Return the [x, y] coordinate for the center point of the cell that contains the specified text.  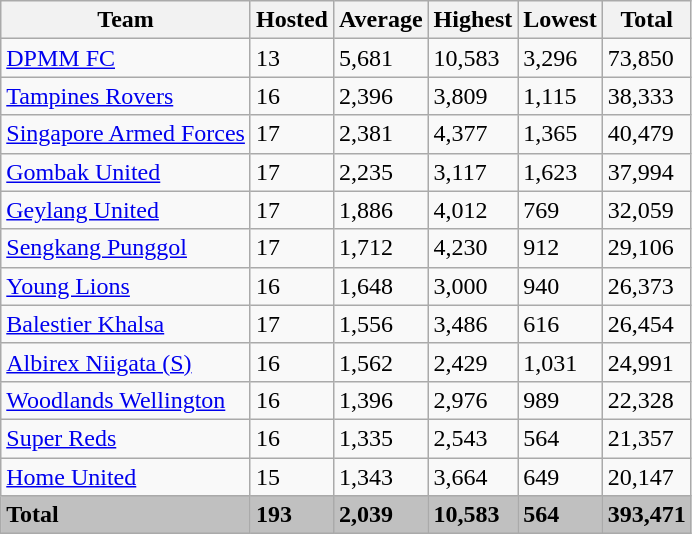
Highest [473, 20]
2,381 [380, 134]
4,230 [473, 248]
2,543 [473, 438]
Home United [126, 477]
37,994 [646, 172]
Sengkang Punggol [126, 248]
2,976 [473, 400]
Super Reds [126, 438]
3,664 [473, 477]
Balestier Khalsa [126, 324]
20,147 [646, 477]
193 [292, 515]
5,681 [380, 58]
989 [560, 400]
Lowest [560, 20]
1,562 [380, 362]
Geylang United [126, 210]
4,012 [473, 210]
40,479 [646, 134]
15 [292, 477]
3,296 [560, 58]
649 [560, 477]
22,328 [646, 400]
1,648 [380, 286]
2,235 [380, 172]
1,365 [560, 134]
Gombak United [126, 172]
32,059 [646, 210]
1,115 [560, 96]
1,886 [380, 210]
1,031 [560, 362]
38,333 [646, 96]
3,809 [473, 96]
3,000 [473, 286]
Albirex Niigata (S) [126, 362]
13 [292, 58]
29,106 [646, 248]
1,623 [560, 172]
Hosted [292, 20]
1,343 [380, 477]
Singapore Armed Forces [126, 134]
393,471 [646, 515]
Young Lions [126, 286]
Tampines Rovers [126, 96]
1,396 [380, 400]
3,117 [473, 172]
2,396 [380, 96]
Team [126, 20]
2,039 [380, 515]
4,377 [473, 134]
Woodlands Wellington [126, 400]
26,373 [646, 286]
3,486 [473, 324]
616 [560, 324]
24,991 [646, 362]
912 [560, 248]
769 [560, 210]
2,429 [473, 362]
1,335 [380, 438]
26,454 [646, 324]
73,850 [646, 58]
DPMM FC [126, 58]
1,556 [380, 324]
Average [380, 20]
1,712 [380, 248]
940 [560, 286]
21,357 [646, 438]
